Scan for the cell matching the given text and deliver its [x, y] coordinate at center. 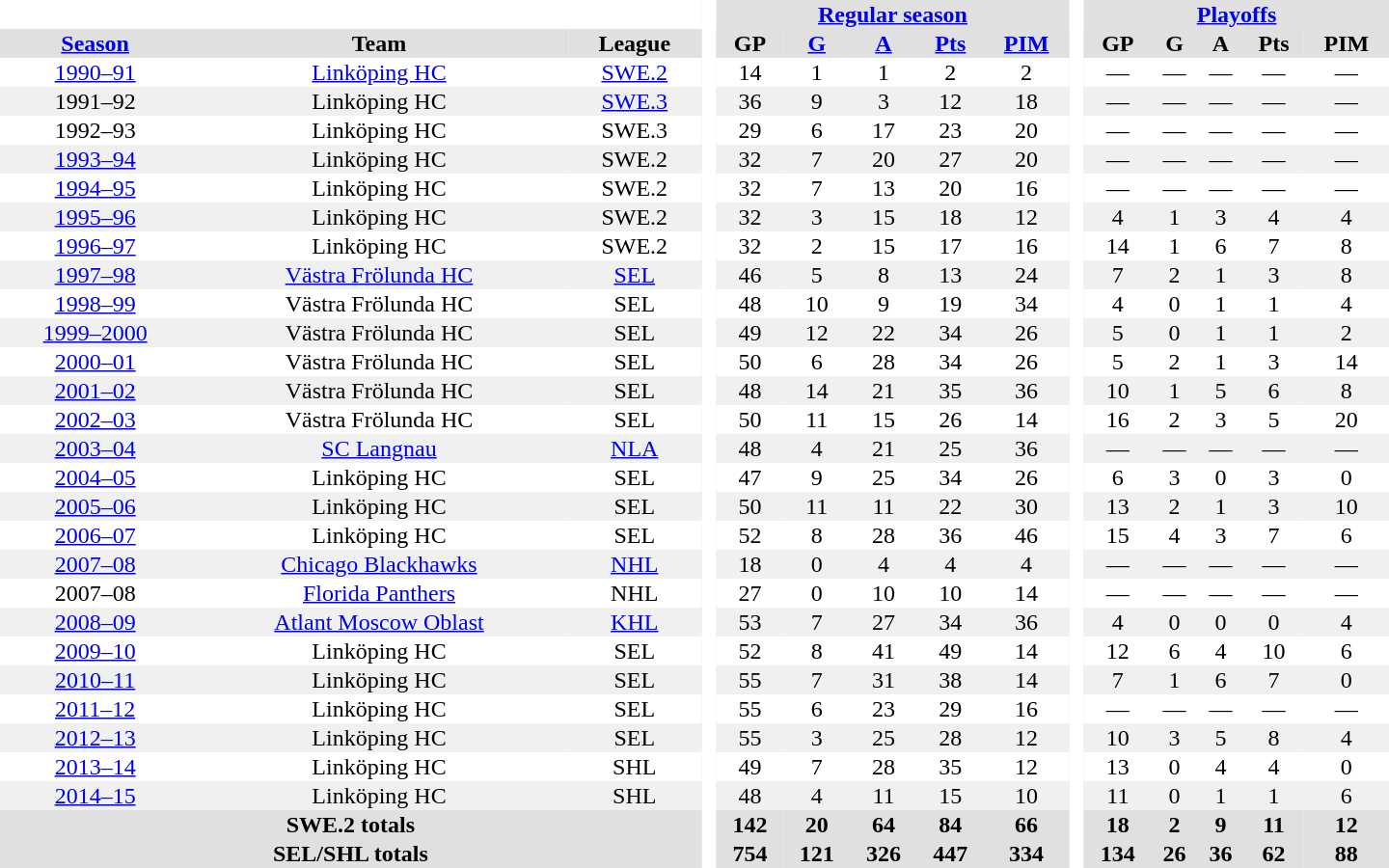
53 [750, 622]
2013–14 [95, 767]
142 [750, 825]
1997–98 [95, 275]
24 [1026, 275]
62 [1273, 854]
2011–12 [95, 709]
2008–09 [95, 622]
31 [884, 680]
134 [1117, 854]
SEL/SHL totals [351, 854]
League [635, 43]
Chicago Blackhawks [379, 564]
2009–10 [95, 651]
2014–15 [95, 796]
1993–94 [95, 159]
SC Langnau [379, 448]
334 [1026, 854]
2003–04 [95, 448]
Team [379, 43]
41 [884, 651]
2002–03 [95, 420]
326 [884, 854]
Regular season [893, 14]
447 [951, 854]
1992–93 [95, 130]
1990–91 [95, 72]
2006–07 [95, 535]
1994–95 [95, 188]
84 [951, 825]
1996–97 [95, 246]
SWE.2 totals [351, 825]
30 [1026, 506]
Atlant Moscow Oblast [379, 622]
121 [816, 854]
1999–2000 [95, 333]
Playoffs [1237, 14]
2012–13 [95, 738]
2001–02 [95, 391]
Florida Panthers [379, 593]
Season [95, 43]
38 [951, 680]
2010–11 [95, 680]
66 [1026, 825]
2005–06 [95, 506]
1998–99 [95, 304]
2004–05 [95, 477]
64 [884, 825]
1995–96 [95, 217]
47 [750, 477]
754 [750, 854]
NLA [635, 448]
88 [1347, 854]
19 [951, 304]
2000–01 [95, 362]
KHL [635, 622]
1991–92 [95, 101]
